Find where the given text appears and provide that cell's center as [x, y] coordinate. 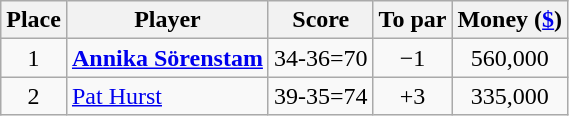
39-35=74 [320, 96]
To par [412, 20]
Player [167, 20]
560,000 [510, 58]
Place [34, 20]
335,000 [510, 96]
Annika Sörenstam [167, 58]
Money ($) [510, 20]
+3 [412, 96]
Pat Hurst [167, 96]
Score [320, 20]
1 [34, 58]
34-36=70 [320, 58]
2 [34, 96]
−1 [412, 58]
